Return (X, Y) of the center of cell containing provided text 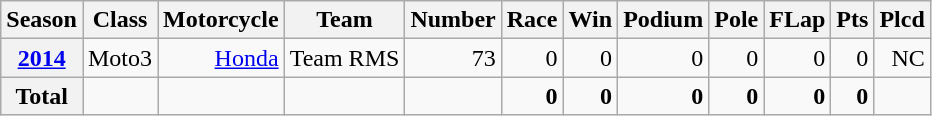
Podium (664, 20)
Plcd (902, 20)
Motorcycle (222, 20)
Pts (852, 20)
Win (590, 20)
Race (532, 20)
Team RMS (344, 58)
Season (42, 20)
Team (344, 20)
Moto3 (120, 58)
Total (42, 96)
FLap (798, 20)
73 (453, 58)
Number (453, 20)
2014 (42, 58)
Pole (736, 20)
NC (902, 58)
Class (120, 20)
Honda (222, 58)
